Detect which cell encompasses the target text, then output its (x, y) center coordinate. 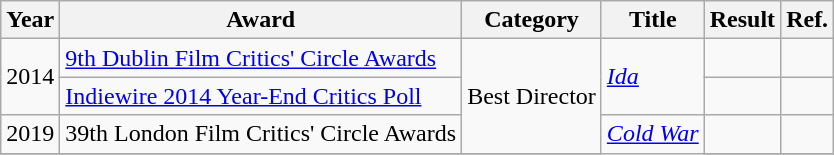
2014 (30, 77)
2019 (30, 134)
Best Director (532, 96)
Result (742, 20)
Cold War (652, 134)
Ref. (808, 20)
Award (261, 20)
Ida (652, 77)
Category (532, 20)
Title (652, 20)
Year (30, 20)
9th Dublin Film Critics' Circle Awards (261, 58)
39th London Film Critics' Circle Awards (261, 134)
Indiewire 2014 Year-End Critics Poll (261, 96)
